For the text-containing cell, return its midpoint in (x, y) coordinate format. 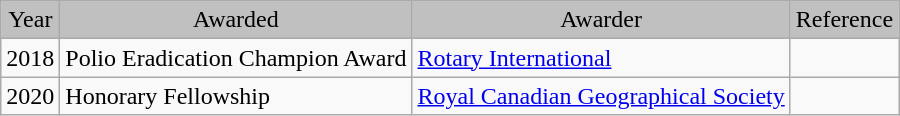
Rotary International (601, 58)
Year (30, 20)
2020 (30, 96)
Honorary Fellowship (236, 96)
Royal Canadian Geographical Society (601, 96)
Reference (844, 20)
Awarder (601, 20)
Polio Eradication Champion Award (236, 58)
2018 (30, 58)
Awarded (236, 20)
